Locate the cell with the specified text and output its [X, Y] center coordinate. 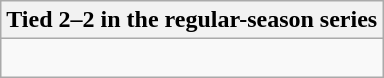
Tied 2–2 in the regular-season series [192, 20]
